Return (x, y) of the center of cell containing provided text 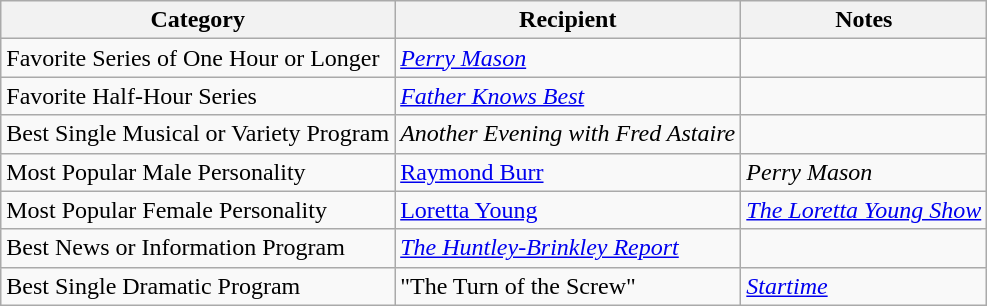
Notes (864, 20)
Another Evening with Fred Astaire (568, 134)
Father Knows Best (568, 96)
Raymond Burr (568, 172)
Best Single Musical or Variety Program (198, 134)
Best Single Dramatic Program (198, 286)
Favorite Half-Hour Series (198, 96)
Most Popular Male Personality (198, 172)
Best News or Information Program (198, 248)
The Huntley-Brinkley Report (568, 248)
Category (198, 20)
Most Popular Female Personality (198, 210)
Startime (864, 286)
"The Turn of the Screw" (568, 286)
The Loretta Young Show (864, 210)
Favorite Series of One Hour or Longer (198, 58)
Loretta Young (568, 210)
Recipient (568, 20)
